Scan for the cell matching the given text and deliver its [x, y] coordinate at center. 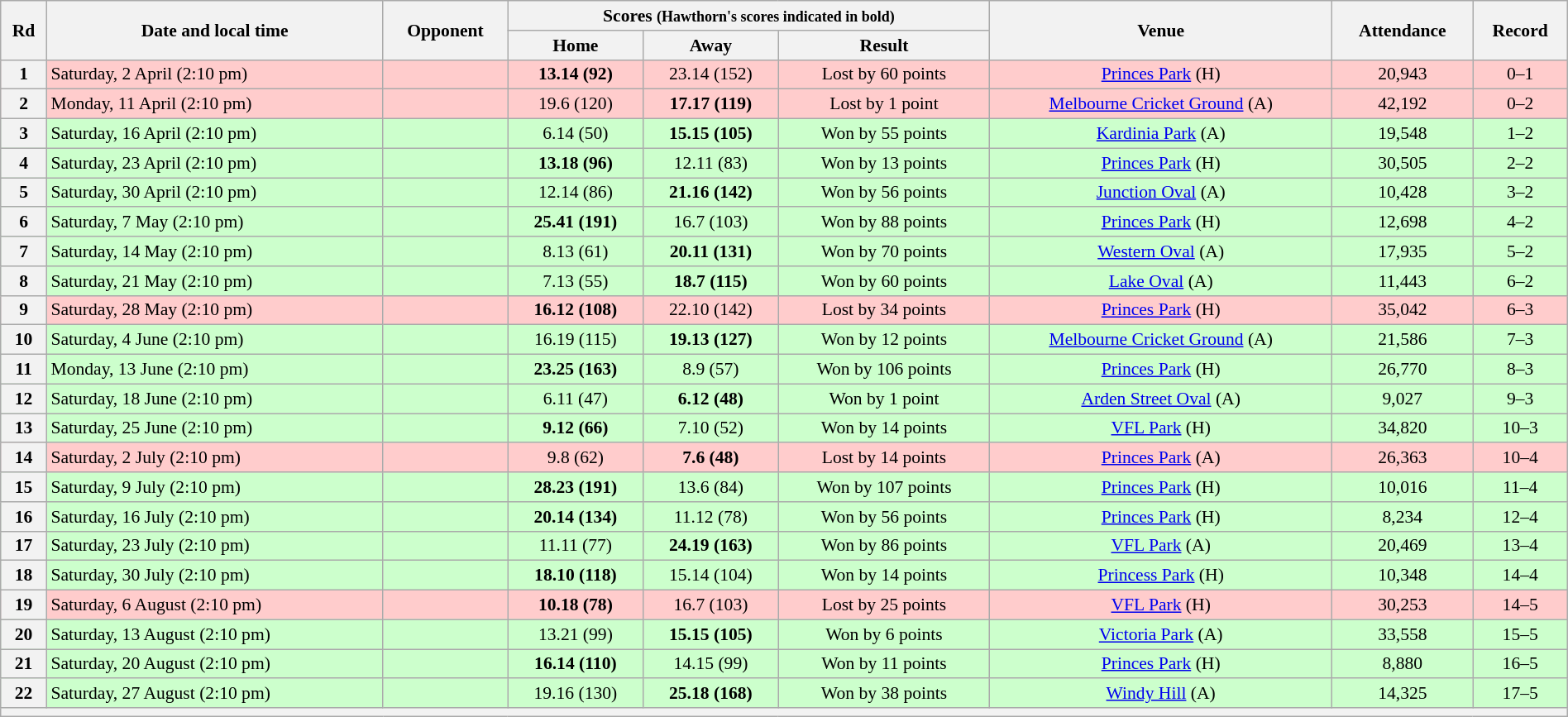
25.41 (191) [576, 222]
6.12 (48) [711, 399]
14 [24, 458]
17–5 [1520, 694]
24.19 (163) [711, 546]
18.7 (115) [711, 281]
Monday, 13 June (2:10 pm) [214, 370]
Won by 70 points [884, 251]
11–4 [1520, 487]
11 [24, 370]
6.11 (47) [576, 399]
12.11 (83) [711, 163]
19.6 (120) [576, 104]
20.14 (134) [576, 517]
Saturday, 28 May (2:10 pm) [214, 310]
Saturday, 27 August (2:10 pm) [214, 694]
8 [24, 281]
9–3 [1520, 399]
10,428 [1403, 193]
Saturday, 23 July (2:10 pm) [214, 546]
12 [24, 399]
Won by 88 points [884, 222]
Monday, 11 April (2:10 pm) [214, 104]
Lost by 34 points [884, 310]
1–2 [1520, 134]
12,698 [1403, 222]
30,253 [1403, 605]
14.15 (99) [711, 664]
7–3 [1520, 340]
Result [884, 45]
Lost by 14 points [884, 458]
11.11 (77) [576, 546]
4–2 [1520, 222]
19,548 [1403, 134]
6–3 [1520, 310]
Saturday, 4 June (2:10 pm) [214, 340]
15 [24, 487]
Won by 86 points [884, 546]
34,820 [1403, 428]
Rd [24, 30]
Saturday, 2 July (2:10 pm) [214, 458]
Lost by 1 point [884, 104]
21 [24, 664]
Opponent [445, 30]
Won by 11 points [884, 664]
13.18 (96) [576, 163]
17 [24, 546]
1 [24, 74]
25.18 (168) [711, 694]
VFL Park (A) [1161, 546]
26,363 [1403, 458]
16.12 (108) [576, 310]
Scores (Hawthorn's scores indicated in bold) [749, 16]
26,770 [1403, 370]
Won by 55 points [884, 134]
Saturday, 6 August (2:10 pm) [214, 605]
Saturday, 16 July (2:10 pm) [214, 517]
8,880 [1403, 664]
10 [24, 340]
Won by 60 points [884, 281]
10–4 [1520, 458]
16.14 (110) [576, 664]
Kardinia Park (A) [1161, 134]
8,234 [1403, 517]
16–5 [1520, 664]
11.12 (78) [711, 517]
Won by 38 points [884, 694]
33,558 [1403, 634]
10,348 [1403, 576]
Venue [1161, 30]
Saturday, 25 June (2:10 pm) [214, 428]
Attendance [1403, 30]
5–2 [1520, 251]
9.8 (62) [576, 458]
Won by 12 points [884, 340]
Windy Hill (A) [1161, 694]
6–2 [1520, 281]
6 [24, 222]
Arden Street Oval (A) [1161, 399]
19 [24, 605]
Saturday, 20 August (2:10 pm) [214, 664]
Saturday, 18 June (2:10 pm) [214, 399]
Lost by 60 points [884, 74]
0–1 [1520, 74]
Won by 13 points [884, 163]
Lake Oval (A) [1161, 281]
9,027 [1403, 399]
13–4 [1520, 546]
7.13 (55) [576, 281]
30,505 [1403, 163]
10.18 (78) [576, 605]
Won by 6 points [884, 634]
15–5 [1520, 634]
5 [24, 193]
8–3 [1520, 370]
Saturday, 30 April (2:10 pm) [214, 193]
14–4 [1520, 576]
11,443 [1403, 281]
Saturday, 30 July (2:10 pm) [214, 576]
8.9 (57) [711, 370]
Won by 1 point [884, 399]
8.13 (61) [576, 251]
9 [24, 310]
18 [24, 576]
20,469 [1403, 546]
7.6 (48) [711, 458]
20,943 [1403, 74]
13 [24, 428]
16 [24, 517]
12–4 [1520, 517]
16.19 (115) [576, 340]
Saturday, 13 August (2:10 pm) [214, 634]
3 [24, 134]
Won by 107 points [884, 487]
Saturday, 9 July (2:10 pm) [214, 487]
14,325 [1403, 694]
17,935 [1403, 251]
17.17 (119) [711, 104]
Record [1520, 30]
12.14 (86) [576, 193]
9.12 (66) [576, 428]
13.14 (92) [576, 74]
14–5 [1520, 605]
0–2 [1520, 104]
19.16 (130) [576, 694]
Junction Oval (A) [1161, 193]
21.16 (142) [711, 193]
10–3 [1520, 428]
6.14 (50) [576, 134]
2–2 [1520, 163]
10,016 [1403, 487]
15.14 (104) [711, 576]
23.25 (163) [576, 370]
13.21 (99) [576, 634]
4 [24, 163]
19.13 (127) [711, 340]
Won by 106 points [884, 370]
Home [576, 45]
2 [24, 104]
42,192 [1403, 104]
Princes Park (A) [1161, 458]
Saturday, 23 April (2:10 pm) [214, 163]
35,042 [1403, 310]
23.14 (152) [711, 74]
13.6 (84) [711, 487]
Away [711, 45]
Lost by 25 points [884, 605]
20.11 (131) [711, 251]
Saturday, 16 April (2:10 pm) [214, 134]
28.23 (191) [576, 487]
Saturday, 21 May (2:10 pm) [214, 281]
7 [24, 251]
Saturday, 7 May (2:10 pm) [214, 222]
Saturday, 14 May (2:10 pm) [214, 251]
Victoria Park (A) [1161, 634]
22 [24, 694]
Date and local time [214, 30]
Princess Park (H) [1161, 576]
20 [24, 634]
18.10 (118) [576, 576]
22.10 (142) [711, 310]
7.10 (52) [711, 428]
Western Oval (A) [1161, 251]
21,586 [1403, 340]
3–2 [1520, 193]
Saturday, 2 April (2:10 pm) [214, 74]
